Return [X, Y] of the center of cell containing provided text 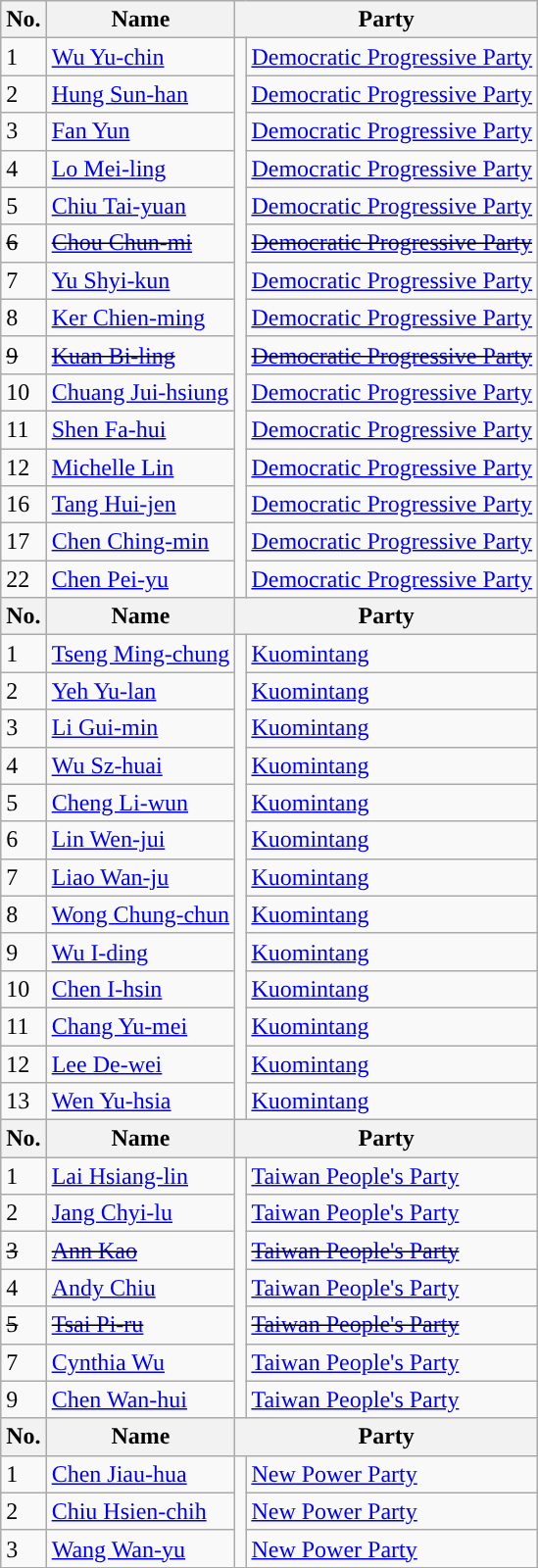
Lai Hsiang-lin [141, 1176]
Chou Chun-mi [141, 243]
Yu Shyi-kun [141, 280]
17 [24, 542]
Hung Sun-han [141, 94]
Shen Fa-hui [141, 429]
16 [24, 505]
Chen Pei-yu [141, 579]
Wu Yu-chin [141, 57]
22 [24, 579]
Andy Chiu [141, 1288]
Wang Wan-yu [141, 1548]
Chen I-hsin [141, 989]
Kuan Bi-ling [141, 355]
Chiu Tai-yuan [141, 206]
Michelle Lin [141, 467]
Wen Yu-hsia [141, 1102]
Ker Chien-ming [141, 318]
Jang Chyi-lu [141, 1213]
Lee De-wei [141, 1063]
Ann Kao [141, 1250]
Chang Yu-mei [141, 1026]
Wong Chung-chun [141, 914]
Tsai Pi-ru [141, 1325]
Lin Wen-jui [141, 840]
Wu Sz-huai [141, 765]
Tseng Ming-chung [141, 654]
Fan Yun [141, 131]
Chen Jiau-hua [141, 1474]
Chuang Jui-hsiung [141, 392]
Tang Hui-jen [141, 505]
Lo Mei-ling [141, 169]
Chen Ching-min [141, 542]
Chen Wan-hui [141, 1399]
Cheng Li-wun [141, 803]
Wu I-ding [141, 952]
13 [24, 1102]
Chiu Hsien-chih [141, 1511]
Cynthia Wu [141, 1362]
Li Gui-min [141, 728]
Yeh Yu-lan [141, 691]
Liao Wan-ju [141, 877]
